Scan for the cell matching the given text and deliver its [x, y] coordinate at center. 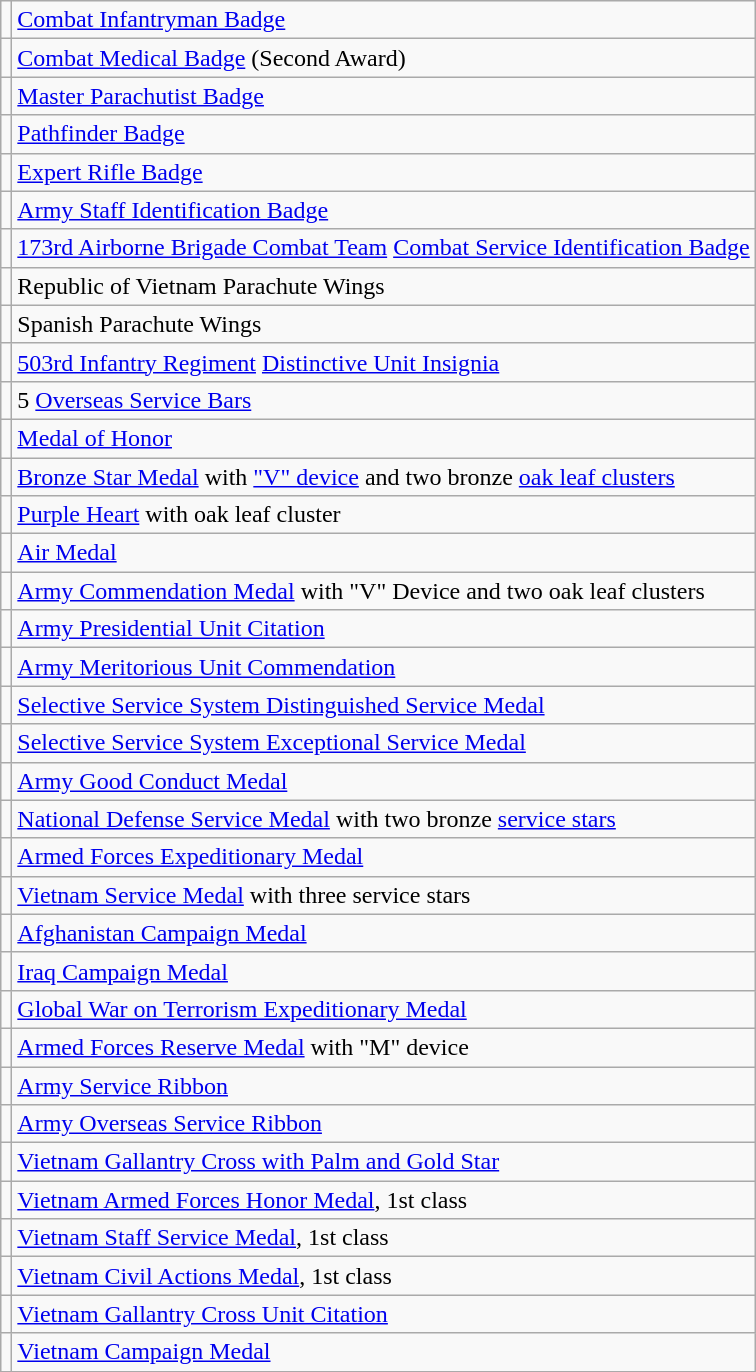
Bronze Star Medal with "V" device and two bronze oak leaf clusters [384, 477]
Vietnam Campaign Medal [384, 1352]
Armed Forces Reserve Medal with "M" device [384, 1047]
Vietnam Service Medal with three service stars [384, 895]
Army Staff Identification Badge [384, 210]
Army Commendation Medal with "V" Device and two oak leaf clusters [384, 591]
Air Medal [384, 553]
Republic of Vietnam Parachute Wings [384, 286]
Afghanistan Campaign Medal [384, 933]
Combat Infantryman Badge [384, 20]
173rd Airborne Brigade Combat Team Combat Service Identification Badge [384, 248]
Vietnam Gallantry Cross Unit Citation [384, 1314]
Spanish Parachute Wings [384, 324]
Army Good Conduct Medal [384, 781]
Expert Rifle Badge [384, 172]
Combat Medical Badge (Second Award) [384, 58]
Pathfinder Badge [384, 134]
Vietnam Staff Service Medal, 1st class [384, 1238]
503rd Infantry Regiment Distinctive Unit Insignia [384, 362]
Selective Service System Distinguished Service Medal [384, 705]
Iraq Campaign Medal [384, 971]
Army Overseas Service Ribbon [384, 1124]
National Defense Service Medal with two bronze service stars [384, 819]
Master Parachutist Badge [384, 96]
Army Meritorious Unit Commendation [384, 667]
Medal of Honor [384, 438]
Army Presidential Unit Citation [384, 629]
Army Service Ribbon [384, 1085]
Vietnam Armed Forces Honor Medal, 1st class [384, 1200]
5 Overseas Service Bars [384, 400]
Armed Forces Expeditionary Medal [384, 857]
Vietnam Gallantry Cross with Palm and Gold Star [384, 1162]
Global War on Terrorism Expeditionary Medal [384, 1009]
Selective Service System Exceptional Service Medal [384, 743]
Purple Heart with oak leaf cluster [384, 515]
Vietnam Civil Actions Medal, 1st class [384, 1276]
